Pinpoint the cell where the given text exists, returning its (x, y) midpoint coordinate. 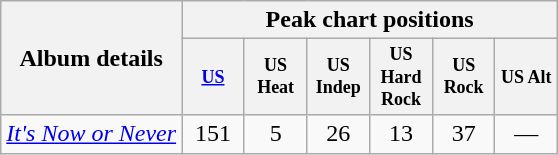
It's Now or Never (92, 134)
US Alt (526, 77)
US Heat (276, 77)
26 (338, 134)
— (526, 134)
US Indep (338, 77)
US Hard Rock (402, 77)
5 (276, 134)
Album details (92, 58)
151 (214, 134)
37 (464, 134)
Peak chart positions (370, 20)
US Rock (464, 77)
US (214, 77)
13 (402, 134)
